Pinpoint the cell where the given text exists, returning its [X, Y] midpoint coordinate. 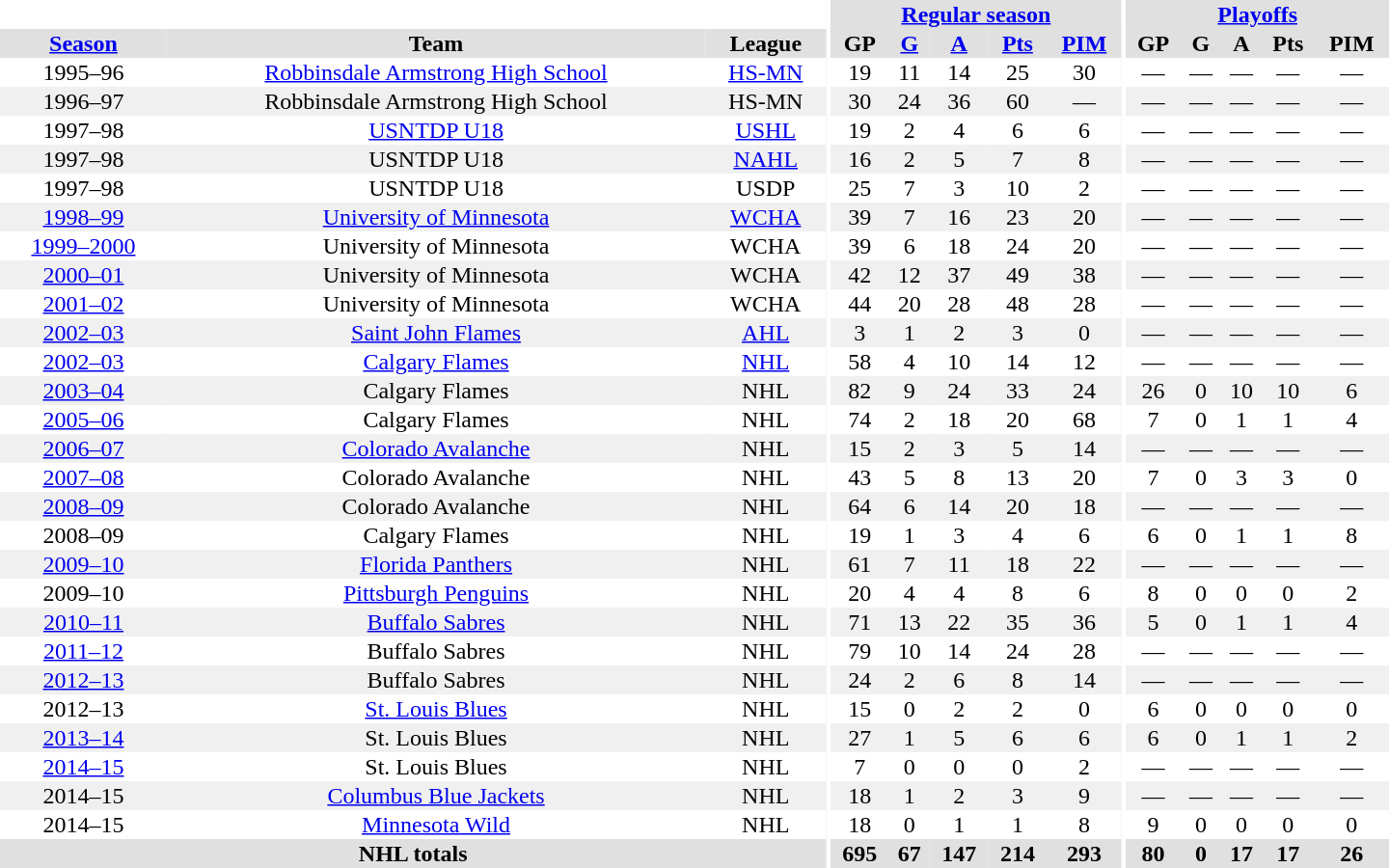
1998–99 [83, 217]
USDP [766, 188]
League [766, 43]
2013–14 [83, 738]
79 [860, 651]
61 [860, 564]
67 [910, 854]
33 [1019, 391]
Florida Panthers [436, 564]
NHL totals [413, 854]
48 [1019, 304]
68 [1084, 420]
Columbus Blue Jackets [436, 796]
44 [860, 304]
42 [860, 275]
60 [1019, 101]
Minnesota Wild [436, 825]
AHL [766, 333]
Pittsburgh Penguins [436, 593]
23 [1019, 217]
2006–07 [83, 448]
USHL [766, 130]
37 [959, 275]
71 [860, 622]
Playoffs [1258, 14]
2010–11 [83, 622]
Saint John Flames [436, 333]
1995–96 [83, 72]
214 [1019, 854]
43 [860, 477]
64 [860, 506]
58 [860, 362]
293 [1084, 854]
Season [83, 43]
695 [860, 854]
Regular season [976, 14]
Team [436, 43]
49 [1019, 275]
74 [860, 420]
1996–97 [83, 101]
2000–01 [83, 275]
2001–02 [83, 304]
82 [860, 391]
2003–04 [83, 391]
27 [860, 738]
2007–08 [83, 477]
147 [959, 854]
2011–12 [83, 651]
80 [1154, 854]
38 [1084, 275]
NAHL [766, 159]
1999–2000 [83, 246]
2005–06 [83, 420]
35 [1019, 622]
